Provide the (x, y) coordinate of the cell's center where the given text is located.  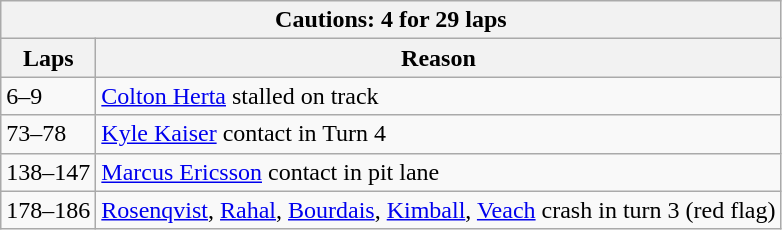
Marcus Ericsson contact in pit lane (438, 172)
138–147 (48, 172)
Kyle Kaiser contact in Turn 4 (438, 134)
Laps (48, 58)
Cautions: 4 for 29 laps (391, 20)
Rosenqvist, Rahal, Bourdais, Kimball, Veach crash in turn 3 (red flag) (438, 210)
6–9 (48, 96)
178–186 (48, 210)
Reason (438, 58)
73–78 (48, 134)
Colton Herta stalled on track (438, 96)
